Capture the cell that displays the provided text and extract its [X, Y] central coordinate. 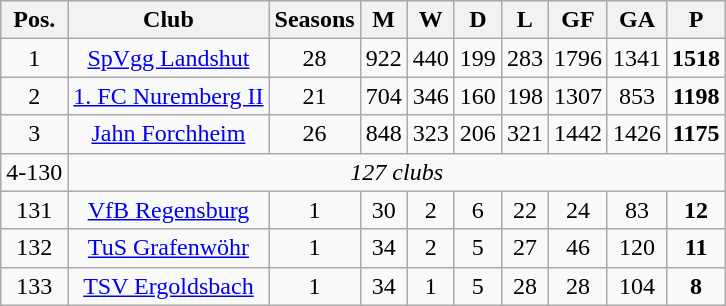
206 [478, 134]
12 [696, 210]
199 [478, 58]
283 [524, 58]
3 [34, 134]
21 [314, 96]
133 [34, 286]
1198 [696, 96]
1442 [578, 134]
TSV Ergoldsbach [168, 286]
TuS Grafenwöhr [168, 248]
VfB Regensburg [168, 210]
127 clubs [397, 172]
SpVgg Landshut [168, 58]
1341 [636, 58]
P [696, 20]
1796 [578, 58]
1175 [696, 134]
27 [524, 248]
4-130 [34, 172]
321 [524, 134]
Club [168, 20]
198 [524, 96]
1426 [636, 134]
22 [524, 210]
Jahn Forchheim [168, 134]
24 [578, 210]
922 [384, 58]
8 [696, 286]
Seasons [314, 20]
6 [478, 210]
W [430, 20]
346 [430, 96]
30 [384, 210]
46 [578, 248]
GA [636, 20]
1518 [696, 58]
104 [636, 286]
GF [578, 20]
704 [384, 96]
1307 [578, 96]
L [524, 20]
D [478, 20]
26 [314, 134]
323 [430, 134]
440 [430, 58]
M [384, 20]
120 [636, 248]
848 [384, 134]
1. FC Nuremberg II [168, 96]
83 [636, 210]
131 [34, 210]
Pos. [34, 20]
160 [478, 96]
132 [34, 248]
853 [636, 96]
11 [696, 248]
